Pinpoint the cell where the given text exists, returning its [X, Y] midpoint coordinate. 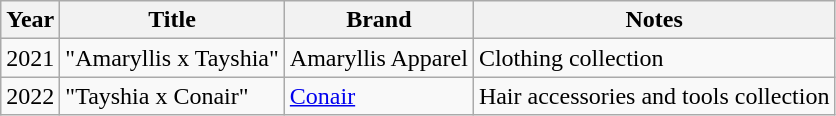
Conair [378, 96]
"Amaryllis x Tayshia" [172, 58]
Title [172, 20]
Clothing collection [654, 58]
Brand [378, 20]
Amaryllis Apparel [378, 58]
Year [30, 20]
"Tayshia x Conair" [172, 96]
2021 [30, 58]
Hair accessories and tools collection [654, 96]
2022 [30, 96]
Notes [654, 20]
